Pinpoint the cell where the given text exists, returning its [X, Y] midpoint coordinate. 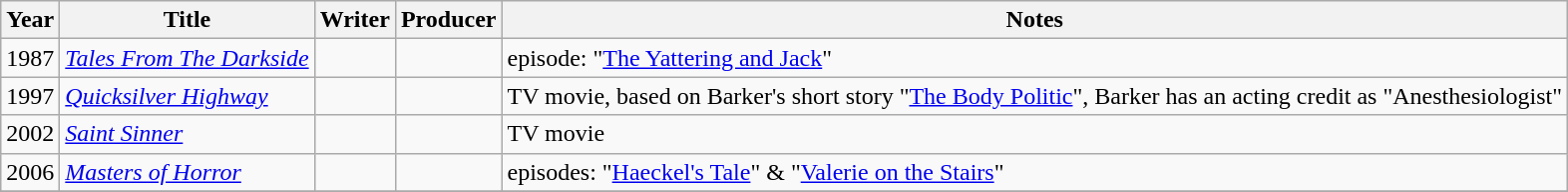
1987 [30, 58]
Notes [1035, 20]
episodes: "Haeckel's Tale" & "Valerie on the Stairs" [1035, 172]
Saint Sinner [188, 134]
TV movie, based on Barker's short story "The Body Politic", Barker has an acting credit as "Anesthesiologist" [1035, 96]
Title [188, 20]
episode: "The Yattering and Jack" [1035, 58]
2006 [30, 172]
Quicksilver Highway [188, 96]
Masters of Horror [188, 172]
TV movie [1035, 134]
Tales From The Darkside [188, 58]
Year [30, 20]
Producer [449, 20]
2002 [30, 134]
Writer [355, 20]
1997 [30, 96]
